Pinpoint the cell where the given text exists, returning its (X, Y) midpoint coordinate. 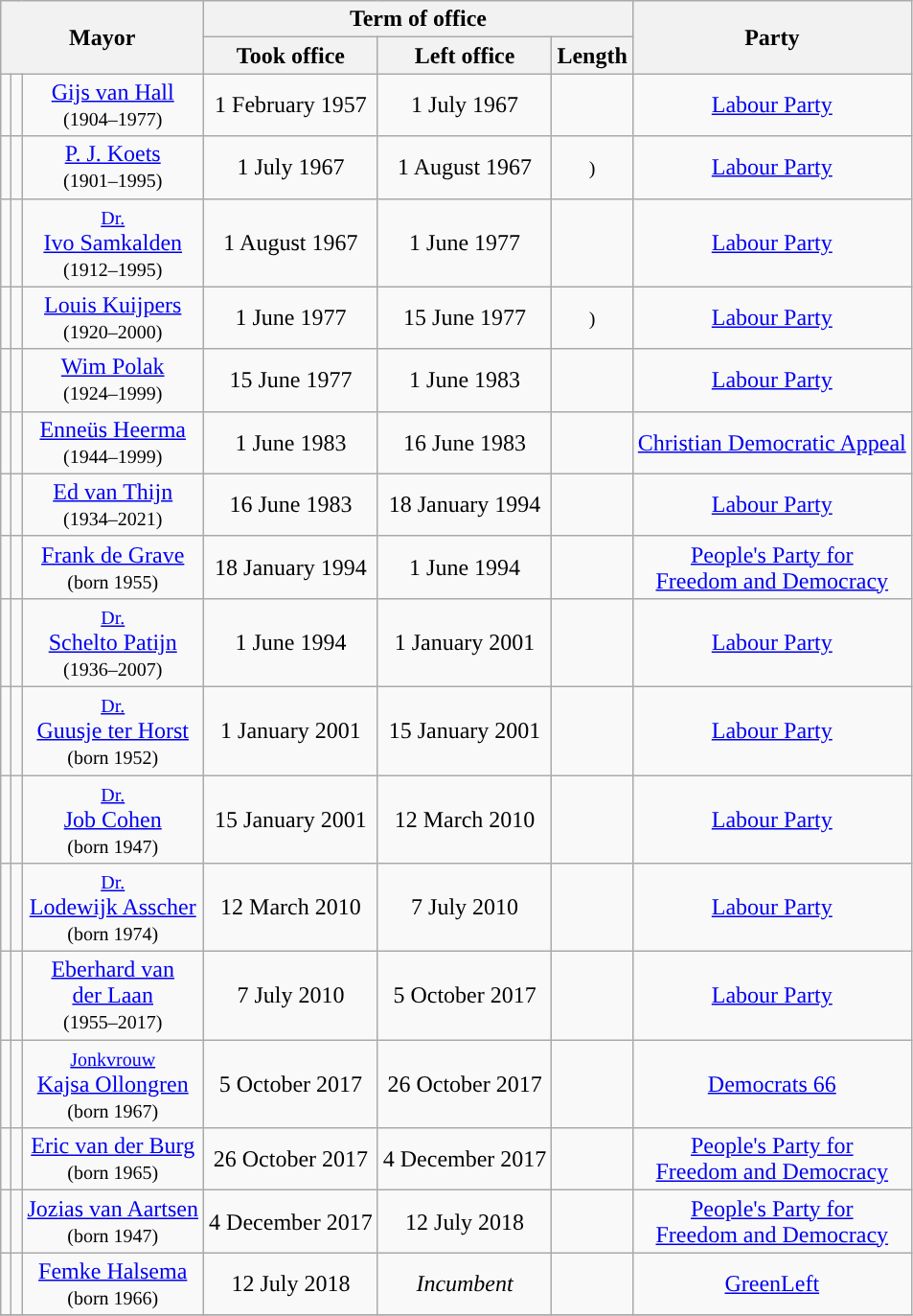
Dr. Schelto Patijn (1936–2007) (113, 642)
GreenLeft (772, 1284)
Gijs van Hall (1904–1977) (113, 105)
Dr. Job Cohen (born 1947) (113, 819)
Wim Polak (1924–1999) (113, 380)
Incumbent (465, 1284)
Left office (465, 56)
Eric van der Burg (born 1965) (113, 1160)
Eberhard van der Laan (1955–2017) (113, 996)
Took office (291, 56)
P. J. Koets (1901–1995) (113, 167)
Femke Halsema (born 1966) (113, 1284)
Dr. Lodewijk Asscher (born 1974) (113, 908)
Enneüs Heerma (1944–1999) (113, 443)
Dr. Guusje ter Horst (born 1952) (113, 730)
Mayor (103, 37)
Ed van Thijn (1934–2021) (113, 504)
Democrats 66 (772, 1084)
Term of office (419, 19)
Jonkvrouw Kajsa Ollongren (born 1967) (113, 1084)
1 February 1957 (291, 105)
Frank de Grave (born 1955) (113, 567)
Party (772, 37)
Louis Kuijpers (1920–2000) (113, 318)
Christian Democratic Appeal (772, 443)
Jozias van Aartsen (born 1947) (113, 1221)
Length (592, 56)
Dr. Ivo Samkalden (1912–1995) (113, 242)
